Provide the (x, y) coordinate of the cell's center where the given text is located.  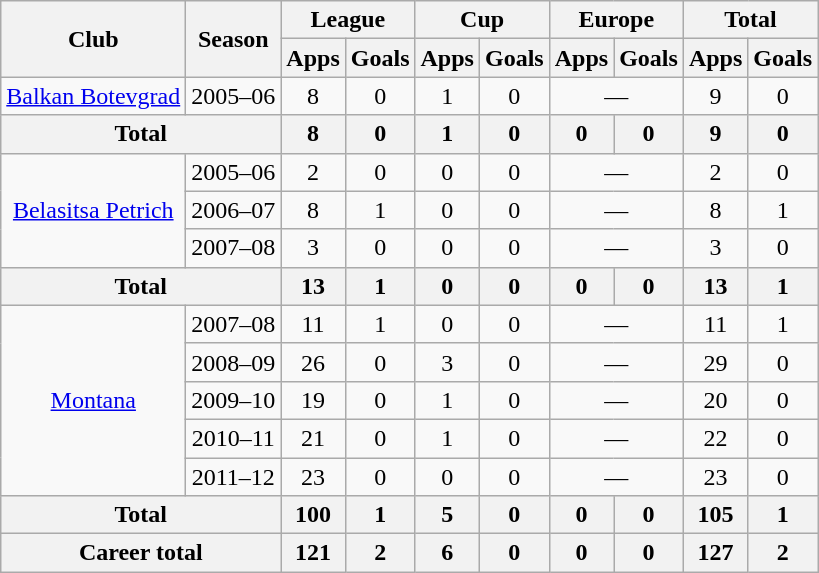
Belasitsa Petrich (94, 210)
121 (313, 553)
Balkan Botevgrad (94, 96)
105 (715, 515)
29 (715, 362)
Montana (94, 400)
19 (313, 400)
Career total (141, 553)
2010–11 (234, 438)
Europe (616, 20)
League (348, 20)
22 (715, 438)
20 (715, 400)
2008–09 (234, 362)
127 (715, 553)
Club (94, 39)
Season (234, 39)
100 (313, 515)
Cup (482, 20)
5 (447, 515)
26 (313, 362)
2006–07 (234, 210)
6 (447, 553)
2009–10 (234, 400)
21 (313, 438)
2011–12 (234, 477)
